Provide the (X, Y) coordinate of the cell's center where the given text is located.  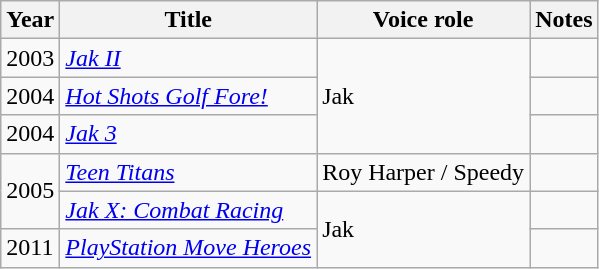
Jak X: Combat Racing (188, 210)
Voice role (424, 20)
Teen Titans (188, 172)
2005 (30, 191)
Year (30, 20)
Jak 3 (188, 134)
Title (188, 20)
2011 (30, 248)
Hot Shots Golf Fore! (188, 96)
Roy Harper / Speedy (424, 172)
PlayStation Move Heroes (188, 248)
2003 (30, 58)
Notes (564, 20)
Jak II (188, 58)
